Search for the cell housing the specified text and yield its (x, y) center coordinate. 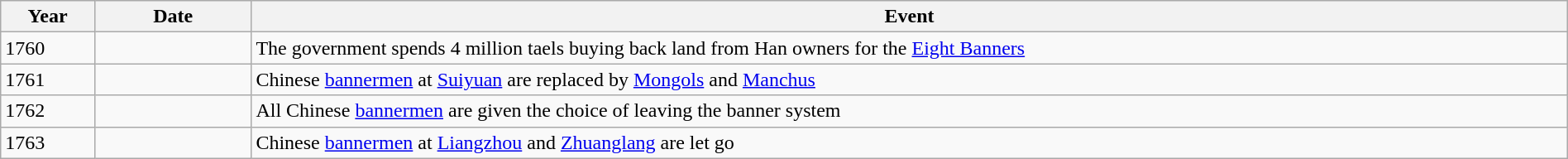
Date (172, 17)
1762 (48, 111)
Year (48, 17)
Chinese bannermen at Liangzhou and Zhuanglang are let go (910, 142)
The government spends 4 million taels buying back land from Han owners for the Eight Banners (910, 48)
Event (910, 17)
1761 (48, 79)
1760 (48, 48)
Chinese bannermen at Suiyuan are replaced by Mongols and Manchus (910, 79)
1763 (48, 142)
All Chinese bannermen are given the choice of leaving the banner system (910, 111)
